Extract the [x, y] coordinate from the center of the cell holding the provided text.  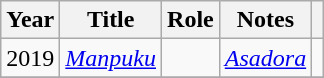
2019 [30, 58]
Year [30, 20]
Role [191, 20]
Asadora [265, 58]
Notes [265, 20]
Title [111, 20]
Manpuku [111, 58]
